Return the [X, Y] coordinate for the center point of the cell that contains the specified text.  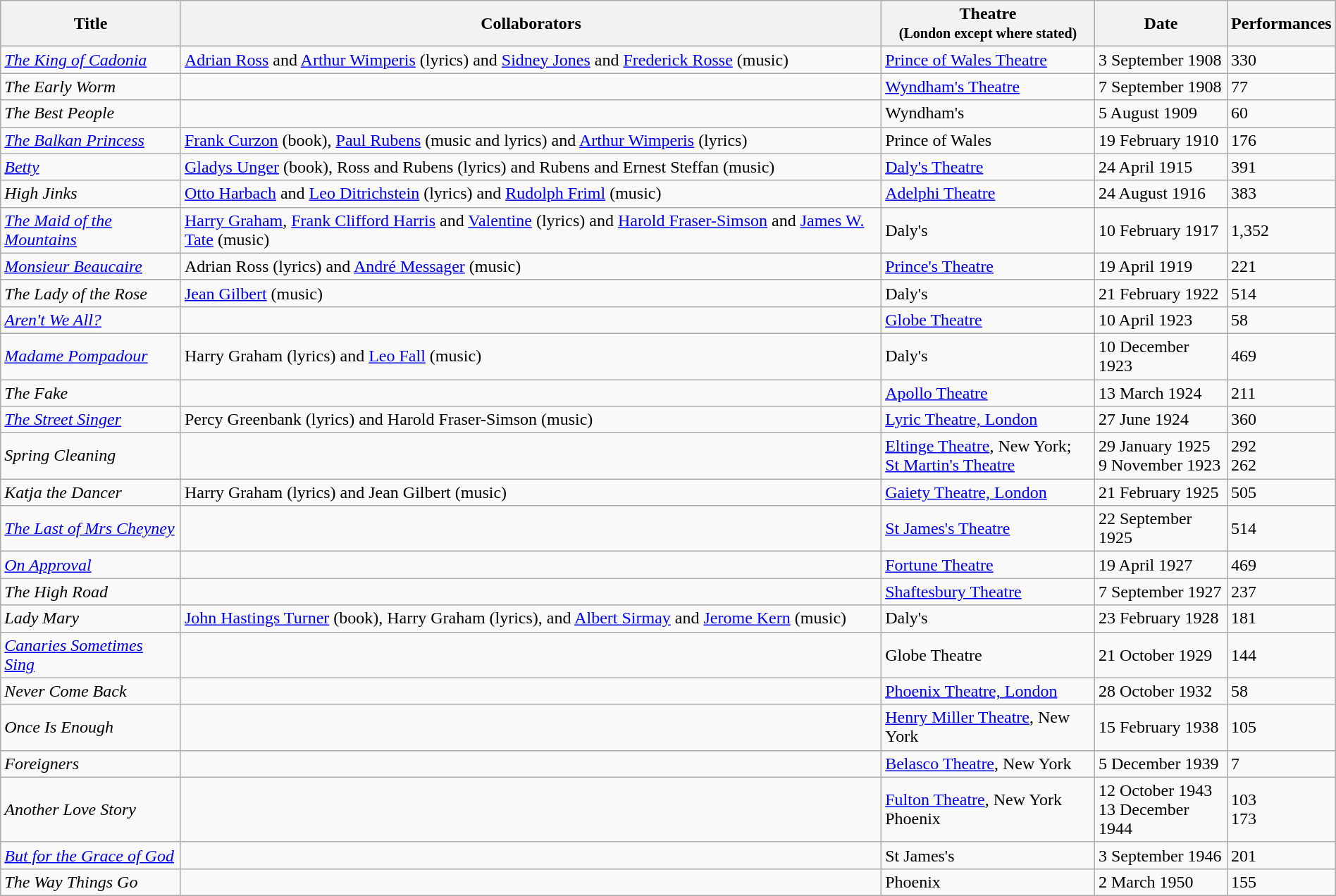
10 December 1923 [1161, 356]
181 [1282, 618]
28 October 1932 [1161, 691]
19 February 1910 [1161, 140]
Harry Graham (lyrics) and Leo Fall (music) [531, 356]
Wyndham's Theatre [988, 87]
Once Is Enough [91, 727]
But for the Grace of God [91, 855]
27 June 1924 [1161, 420]
Another Love Story [91, 809]
Daly's Theatre [988, 167]
Lady Mary [91, 618]
221 [1282, 266]
7 September 1927 [1161, 592]
Performances [1282, 24]
The High Road [91, 592]
211 [1282, 392]
7 September 1908 [1161, 87]
Adelphi Theatre [988, 194]
21 October 1929 [1161, 655]
The Early Worm [91, 87]
The Last of Mrs Cheyney [91, 528]
Jean Gilbert (music) [531, 293]
Adrian Ross (lyrics) and André Messager (music) [531, 266]
Gladys Unger (book), Ross and Rubens (lyrics) and Rubens and Ernest Steffan (music) [531, 167]
5 December 1939 [1161, 764]
505 [1282, 492]
3 September 1908 [1161, 60]
Wyndham's [988, 113]
383 [1282, 194]
176 [1282, 140]
Canaries Sometimes Sing [91, 655]
77 [1282, 87]
Madame Pompadour [91, 356]
Adrian Ross and Arthur Wimperis (lyrics) and Sidney Jones and Frederick Rosse (music) [531, 60]
24 April 1915 [1161, 167]
60 [1282, 113]
15 February 1938 [1161, 727]
Henry Miller Theatre, New York [988, 727]
Otto Harbach and Leo Ditrichstein (lyrics) and Rudolph Friml (music) [531, 194]
Katja the Dancer [91, 492]
Harry Graham, Frank Clifford Harris and Valentine (lyrics) and Harold Fraser-Simson and James W. Tate (music) [531, 230]
The Street Singer [91, 420]
103173 [1282, 809]
John Hastings Turner (book), Harry Graham (lyrics), and Albert Sirmay and Jerome Kern (music) [531, 618]
105 [1282, 727]
201 [1282, 855]
237 [1282, 592]
391 [1282, 167]
22 September 1925 [1161, 528]
Percy Greenbank (lyrics) and Harold Fraser-Simson (music) [531, 420]
13 March 1924 [1161, 392]
The Balkan Princess [91, 140]
Phoenix Theatre, London [988, 691]
144 [1282, 655]
10 April 1923 [1161, 320]
Spring Cleaning [91, 456]
Shaftesbury Theatre [988, 592]
10 February 1917 [1161, 230]
12 October 194313 December 1944 [1161, 809]
21 February 1925 [1161, 492]
The King of Cadonia [91, 60]
Frank Curzon (book), Paul Rubens (music and lyrics) and Arthur Wimperis (lyrics) [531, 140]
Prince of Wales [988, 140]
Prince's Theatre [988, 266]
Theatre(London except where stated) [988, 24]
Betty [91, 167]
The Fake [91, 392]
330 [1282, 60]
21 February 1922 [1161, 293]
Belasco Theatre, New York [988, 764]
Foreigners [91, 764]
Prince of Wales Theatre [988, 60]
155 [1282, 882]
Gaiety Theatre, London [988, 492]
7 [1282, 764]
29 January 19259 November 1923 [1161, 456]
St James's [988, 855]
Phoenix [988, 882]
292262 [1282, 456]
Fortune Theatre [988, 565]
Eltinge Theatre, New York;St Martin's Theatre [988, 456]
Aren't We All? [91, 320]
High Jinks [91, 194]
24 August 1916 [1161, 194]
Apollo Theatre [988, 392]
The Maid of the Mountains [91, 230]
2 March 1950 [1161, 882]
23 February 1928 [1161, 618]
On Approval [91, 565]
Title [91, 24]
Lyric Theatre, London [988, 420]
Never Come Back [91, 691]
360 [1282, 420]
Collaborators [531, 24]
3 September 1946 [1161, 855]
Date [1161, 24]
Monsieur Beaucaire [91, 266]
The Best People [91, 113]
Harry Graham (lyrics) and Jean Gilbert (music) [531, 492]
5 August 1909 [1161, 113]
The Lady of the Rose [91, 293]
19 April 1919 [1161, 266]
Fulton Theatre, New YorkPhoenix [988, 809]
19 April 1927 [1161, 565]
The Way Things Go [91, 882]
1,352 [1282, 230]
St James's Theatre [988, 528]
